From the cell containing the given text, extract its center point as [X, Y] coordinate. 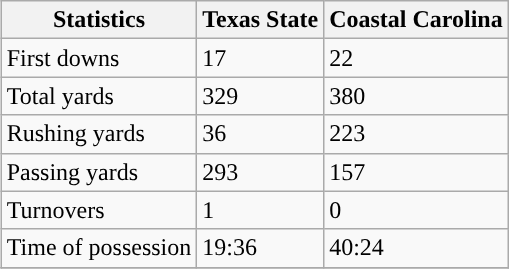
First downs [99, 58]
40:24 [416, 248]
22 [416, 58]
Total yards [99, 96]
Statistics [99, 20]
19:36 [260, 248]
36 [260, 134]
157 [416, 172]
380 [416, 96]
Passing yards [99, 172]
329 [260, 96]
Rushing yards [99, 134]
1 [260, 210]
Turnovers [99, 210]
Coastal Carolina [416, 20]
17 [260, 58]
Texas State [260, 20]
Time of possession [99, 248]
293 [260, 172]
0 [416, 210]
223 [416, 134]
